Pinpoint the cell where the given text exists, returning its (X, Y) midpoint coordinate. 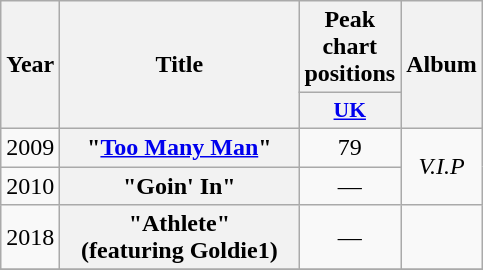
2009 (30, 147)
"Athlete"(featuring Goldie1) (180, 238)
"Too Many Man" (180, 147)
Album (442, 65)
UK (350, 111)
Year (30, 65)
Peak chart positions (350, 47)
79 (350, 147)
2010 (30, 185)
Title (180, 65)
2018 (30, 238)
"Goin' In" (180, 185)
V.I.P (442, 166)
